Identify which cell holds the provided text, then report its [X, Y] central coordinate. 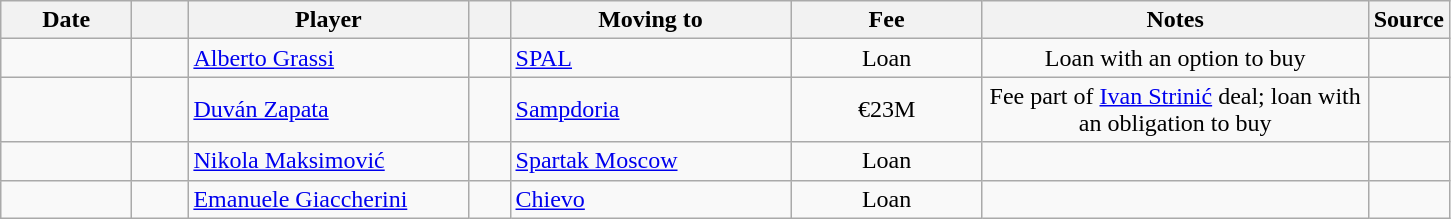
Alberto Grassi [328, 58]
Fee part of Ivan Strinić deal; loan with an obligation to buy [1175, 110]
Chievo [650, 199]
Spartak Moscow [650, 161]
Notes [1175, 20]
Nikola Maksimović [328, 161]
Fee [886, 20]
Date [66, 20]
Duván Zapata [328, 110]
Loan with an option to buy [1175, 58]
Moving to [650, 20]
Player [328, 20]
Emanuele Giaccherini [328, 199]
Source [1408, 20]
€23M [886, 110]
Sampdoria [650, 110]
SPAL [650, 58]
